Find where the given text appears and provide that cell's center as (X, Y) coordinate. 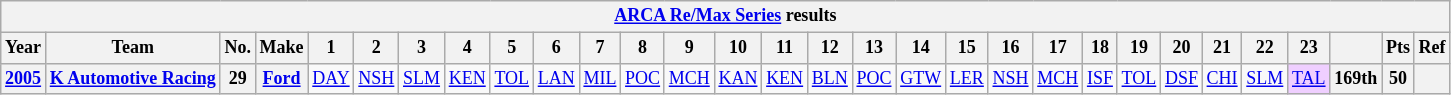
Year (24, 48)
22 (1265, 48)
7 (600, 48)
4 (467, 48)
23 (1309, 48)
9 (689, 48)
2005 (24, 78)
3 (422, 48)
6 (556, 48)
K Automotive Racing (132, 78)
2 (376, 48)
12 (830, 48)
BLN (830, 78)
TAL (1309, 78)
DAY (331, 78)
8 (643, 48)
KAN (738, 78)
No. (238, 48)
Pts (1398, 48)
29 (238, 78)
DSF (1182, 78)
14 (921, 48)
CHI (1222, 78)
LAN (556, 78)
18 (1100, 48)
21 (1222, 48)
169th (1356, 78)
10 (738, 48)
Make (282, 48)
Ford (282, 78)
1 (331, 48)
ISF (1100, 78)
11 (785, 48)
ARCA Re/Max Series results (726, 16)
Ref (1432, 48)
50 (1398, 78)
MIL (600, 78)
20 (1182, 48)
19 (1138, 48)
LER (966, 78)
15 (966, 48)
17 (1058, 48)
5 (512, 48)
GTW (921, 78)
13 (874, 48)
Team (132, 48)
16 (1010, 48)
